Output the [X, Y] coordinate of the center of the cell containing the given text.  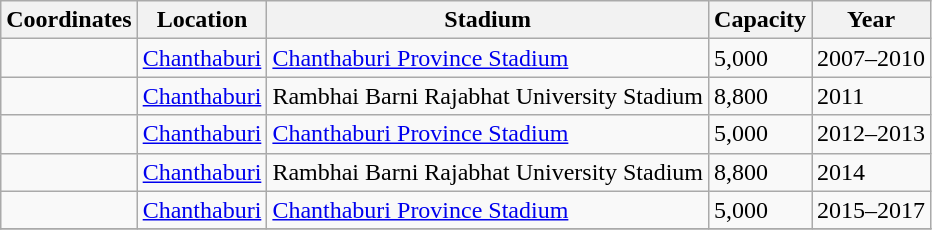
2012–2013 [872, 134]
Coordinates [69, 20]
2007–2010 [872, 58]
Year [872, 20]
Capacity [760, 20]
2015–2017 [872, 210]
2014 [872, 172]
Stadium [488, 20]
2011 [872, 96]
Location [202, 20]
